Identify which cell holds the provided text, then report its (X, Y) central coordinate. 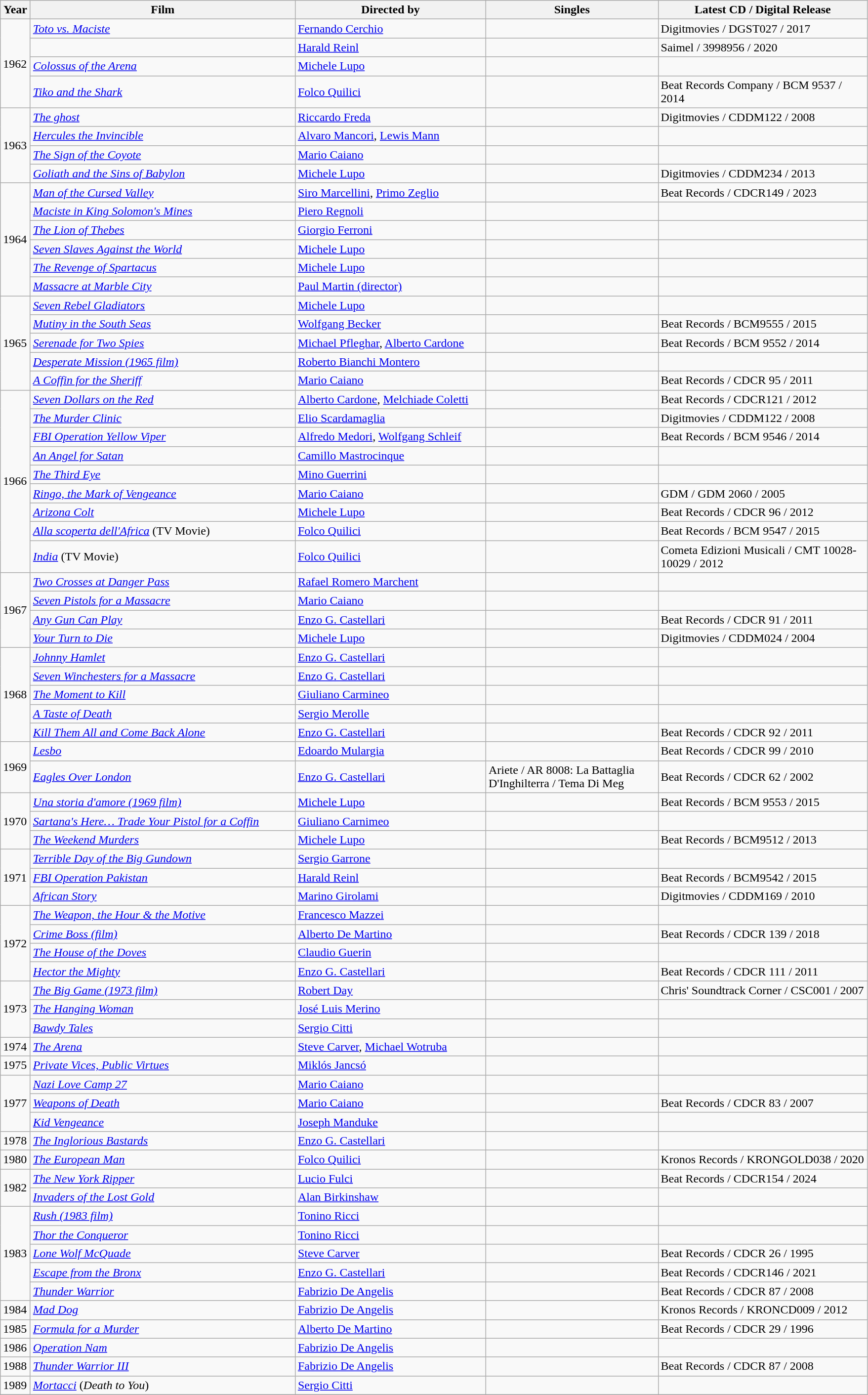
Beat Records / CDCR146 / 2021 (763, 1272)
Beat Records / BCM 9546 / 2014 (763, 437)
Riccardo Freda (390, 117)
Giuliano Carmineo (390, 695)
Steve Carver (390, 1254)
Beat Records / BCM9512 / 2013 (763, 840)
Joseph Manduke (390, 1122)
Giorgio Ferroni (390, 230)
1984 (16, 1310)
1985 (16, 1329)
Mutiny in the South Seas (163, 324)
1966 (16, 481)
India (TV Movie) (163, 556)
Desperate Mission (1965 film) (163, 362)
Year (16, 10)
African Story (163, 896)
The ghost (163, 117)
Singles (572, 10)
Lone Wolf McQuade (163, 1254)
The Revenge of Spartacus (163, 268)
Tiko and the Shark (163, 92)
Mino Guerrini (390, 474)
Michael Pfleghar, Alberto Cardone (390, 343)
Private Vices, Public Virtues (163, 1065)
Mortacci (Death to You) (163, 1385)
Fernando Cerchio (390, 29)
Sergio Merolle (390, 714)
1973 (16, 1009)
Mad Dog (163, 1310)
Beat Records / CDCR 29 / 1996 (763, 1329)
Sergio Garrone (390, 858)
Ringo, the Mark of Vengeance (163, 493)
Siro Marcellini, Primo Zeglio (390, 192)
Alan Birkinshaw (390, 1197)
FBI Operation Yellow Viper (163, 437)
1980 (16, 1159)
Beat Records / BCM 9553 / 2015 (763, 802)
Beat Records / CDCR 96 / 2012 (763, 512)
Formula for a Murder (163, 1329)
Hercules the Invincible (163, 136)
Alfredo Medori, Wolfgang Schleif (390, 437)
Operation Nam (163, 1348)
Beat Records / CDCR 111 / 2011 (763, 972)
Eagles Over London (163, 777)
Miklós Jancsó (390, 1065)
1972 (16, 943)
Kronos Records / KRONGOLD038 / 2020 (763, 1159)
The Murder Clinic (163, 418)
1967 (16, 610)
Seven Dollars on the Red (163, 399)
The Weapon, the Hour & the Motive (163, 915)
Any Gun Can Play (163, 620)
1968 (16, 695)
Alberto Cardone, Melchiade Coletti (390, 399)
The House of the Doves (163, 953)
Robert Day (390, 990)
Sartana's Here… Trade Your Pistol for a Coffin (163, 821)
The Big Game (1973 film) (163, 990)
The Lion of Thebes (163, 230)
Seven Winchesters for a Massacre (163, 676)
Francesco Mazzei (390, 915)
An Angel for Satan (163, 456)
Steve Carver, Michael Wotruba (390, 1047)
Una storia d'amore (1969 film) (163, 802)
Beat Records / CDCR121 / 2012 (763, 399)
1988 (16, 1366)
1977 (16, 1103)
Giuliano Carnimeo (390, 821)
Hector the Mighty (163, 972)
1974 (16, 1047)
The Arena (163, 1047)
Escape from the Bronx (163, 1272)
1983 (16, 1254)
1982 (16, 1188)
GDM / GDM 2060 / 2005 (763, 493)
Invaders of the Lost Gold (163, 1197)
Massacre at Marble City (163, 287)
Beat Records / CDCR154 / 2024 (763, 1179)
1962 (16, 63)
Colossus of the Arena (163, 66)
Arizona Colt (163, 512)
Chris' Soundtrack Corner / CSC001 / 2007 (763, 990)
Edoardo Mulargia (390, 751)
Beat Records / BCM9542 / 2015 (763, 877)
Beat Records / BCM 9552 / 2014 (763, 343)
Lucio Fulci (390, 1179)
The New York Ripper (163, 1179)
Beat Records / CDCR 26 / 1995 (763, 1254)
1964 (16, 239)
Bawdy Tales (163, 1028)
Digitmovies / CDDM024 / 2004 (763, 638)
1986 (16, 1348)
Wolfgang Becker (390, 324)
Seven Slaves Against the World (163, 249)
Cometa Edizioni Musicali / CMT 10028-10029 / 2012 (763, 556)
Kid Vengeance (163, 1122)
1970 (16, 821)
Thunder Warrior (163, 1291)
Paul Martin (director) (390, 287)
The Inglorious Bastards (163, 1141)
Terrible Day of the Big Gundown (163, 858)
Nazi Love Camp 27 (163, 1084)
Piero Regnoli (390, 211)
Beat Records / BCM9555 / 2015 (763, 324)
The European Man (163, 1159)
Your Turn to Die (163, 638)
A Coffin for the Sheriff (163, 380)
Ariete / AR 8008: La Battaglia D'Inghilterra / Tema Di Meg (572, 777)
1969 (16, 767)
Beat Records / CDCR 91 / 2011 (763, 620)
The Hanging Woman (163, 1009)
Goliath and the Sins of Babylon (163, 173)
Elio Scardamaglia (390, 418)
Man of the Cursed Valley (163, 192)
Digitmovies / CDDM169 / 2010 (763, 896)
Directed by (390, 10)
José Luis Merino (390, 1009)
1978 (16, 1141)
Maciste in King Solomon's Mines (163, 211)
Johnny Hamlet (163, 657)
1971 (16, 877)
Film (163, 10)
Seven Rebel Gladiators (163, 305)
Beat Records / CDCR 95 / 2011 (763, 380)
Thor the Conqueror (163, 1235)
Roberto Bianchi Montero (390, 362)
Beat Records / CDCR 139 / 2018 (763, 934)
Beat Records / CDCR 62 / 2002 (763, 777)
Two Crosses at Danger Pass (163, 582)
1963 (16, 145)
Crime Boss (film) (163, 934)
Lesbo (163, 751)
Kill Them All and Come Back Alone (163, 732)
Beat Records / CDCR 92 / 2011 (763, 732)
Marino Girolami (390, 896)
A Taste of Death (163, 714)
Seven Pistols for a Massacre (163, 601)
The Weekend Murders (163, 840)
Rafael Romero Marchent (390, 582)
FBI Operation Pakistan (163, 877)
Alla scoperta dell'Africa (TV Movie) (163, 531)
Alvaro Mancori, Lewis Mann (390, 136)
Digitmovies / DGST027 / 2017 (763, 29)
Kronos Records / KRONCD009 / 2012 (763, 1310)
Serenade for Two Spies (163, 343)
Rush (1983 film) (163, 1216)
The Third Eye (163, 474)
Latest CD / Digital Release (763, 10)
Beat Records / CDCR 83 / 2007 (763, 1103)
The Sign of the Coyote (163, 155)
Weapons of Death (163, 1103)
1965 (16, 343)
1975 (16, 1065)
The Moment to Kill (163, 695)
Thunder Warrior III (163, 1366)
Beat Records / CDCR149 / 2023 (763, 192)
Claudio Guerin (390, 953)
Beat Records Company / BCM 9537 / 2014 (763, 92)
Beat Records / BCM 9547 / 2015 (763, 531)
Beat Records / CDCR 99 / 2010 (763, 751)
Camillo Mastrocinque (390, 456)
Saimel / 3998956 / 2020 (763, 47)
Toto vs. Maciste (163, 29)
1989 (16, 1385)
Digitmovies / CDDM234 / 2013 (763, 173)
